Output the [x, y] coordinate of the center of the cell containing the given text.  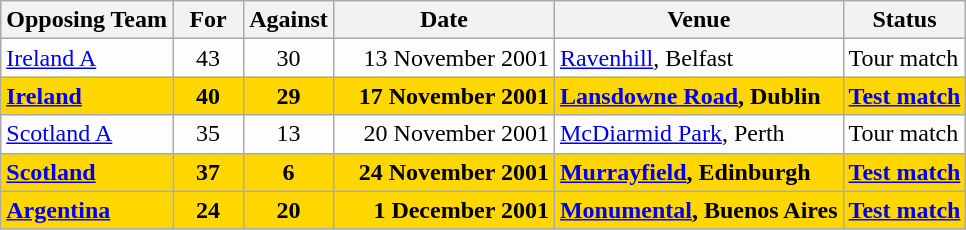
For [208, 20]
Ireland A [87, 58]
Lansdowne Road, Dublin [698, 96]
Date [444, 20]
37 [208, 172]
40 [208, 96]
1 December 2001 [444, 210]
Status [904, 20]
29 [289, 96]
30 [289, 58]
13 November 2001 [444, 58]
Murrayfield, Edinburgh [698, 172]
20 [289, 210]
Argentina [87, 210]
24 November 2001 [444, 172]
24 [208, 210]
Monumental, Buenos Aires [698, 210]
Against [289, 20]
35 [208, 134]
20 November 2001 [444, 134]
Scotland [87, 172]
17 November 2001 [444, 96]
13 [289, 134]
43 [208, 58]
McDiarmid Park, Perth [698, 134]
Opposing Team [87, 20]
Venue [698, 20]
6 [289, 172]
Ireland [87, 96]
Scotland A [87, 134]
Ravenhill, Belfast [698, 58]
